Search for the cell housing the specified text and yield its (X, Y) center coordinate. 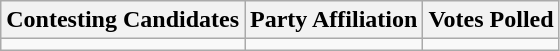
Votes Polled (491, 20)
Party Affiliation (334, 20)
Contesting Candidates (123, 20)
